Locate the cell with the specified text and output its [x, y] center coordinate. 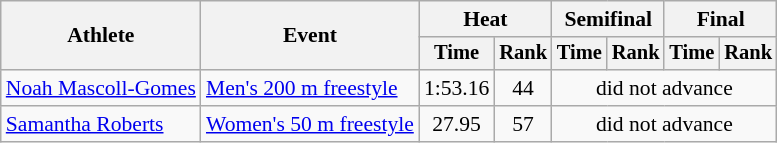
Final [720, 19]
Athlete [101, 36]
44 [523, 88]
57 [523, 124]
Noah Mascoll-Gomes [101, 88]
Semifinal [608, 19]
Women's 50 m freestyle [310, 124]
Men's 200 m freestyle [310, 88]
27.95 [456, 124]
Event [310, 36]
Samantha Roberts [101, 124]
1:53.16 [456, 88]
Heat [486, 19]
